Detect which cell encompasses the target text, then output its [x, y] center coordinate. 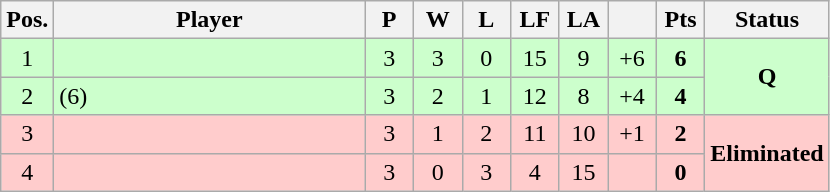
10 [584, 134]
LF [536, 20]
Status [767, 20]
(6) [210, 96]
W [438, 20]
Eliminated [767, 153]
L [486, 20]
9 [584, 58]
6 [680, 58]
12 [536, 96]
Q [767, 77]
+6 [632, 58]
8 [584, 96]
P [390, 20]
LA [584, 20]
11 [536, 134]
Player [210, 20]
Pts [680, 20]
+1 [632, 134]
+4 [632, 96]
Pos. [28, 20]
